Locate the cell with the specified text and output its (X, Y) center coordinate. 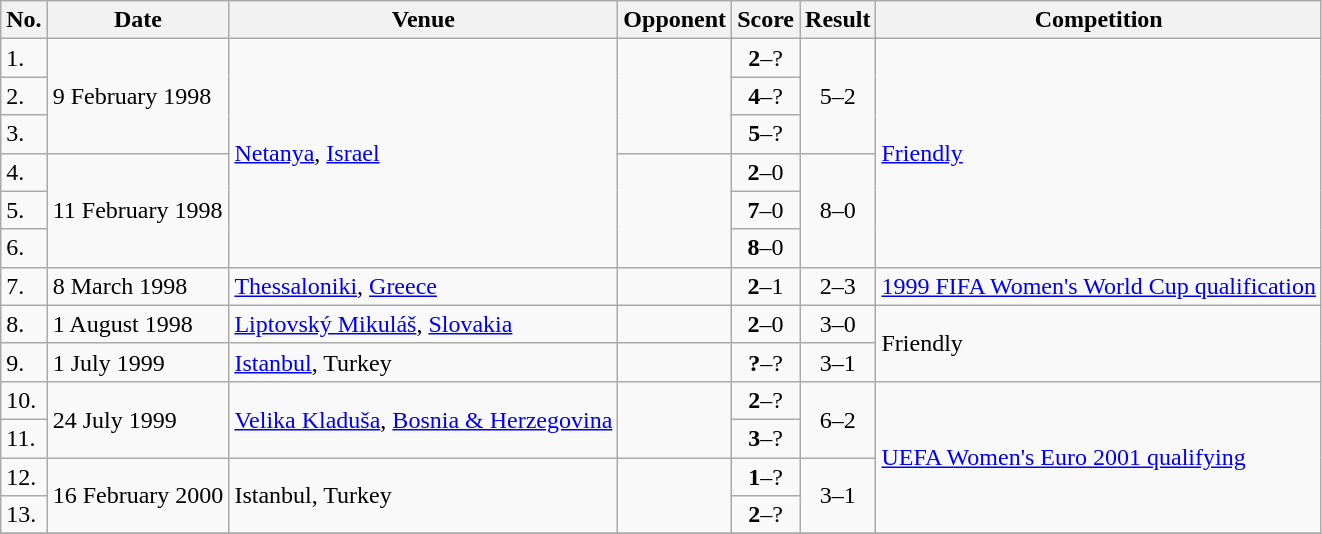
Result (838, 20)
Score (766, 20)
8. (24, 324)
5–2 (838, 96)
6. (24, 248)
?–? (766, 362)
5–? (766, 134)
3–? (766, 438)
Venue (424, 20)
13. (24, 515)
UEFA Women's Euro 2001 qualifying (1099, 457)
12. (24, 477)
2. (24, 96)
6–2 (838, 419)
11 February 1998 (138, 210)
Date (138, 20)
4. (24, 172)
1999 FIFA Women's World Cup qualification (1099, 286)
Liptovský Mikuláš, Slovakia (424, 324)
10. (24, 400)
Competition (1099, 20)
Velika Kladuša, Bosnia & Herzegovina (424, 419)
5. (24, 210)
8 March 1998 (138, 286)
No. (24, 20)
9 February 1998 (138, 96)
1. (24, 58)
3. (24, 134)
16 February 2000 (138, 496)
4–? (766, 96)
24 July 1999 (138, 419)
9. (24, 362)
11. (24, 438)
1 August 1998 (138, 324)
Netanya, Israel (424, 153)
2–3 (838, 286)
7–0 (766, 210)
1 July 1999 (138, 362)
3–0 (838, 324)
7. (24, 286)
Opponent (675, 20)
Thessaloniki, Greece (424, 286)
1–? (766, 477)
2–1 (766, 286)
